Scan for the cell matching the given text and deliver its (X, Y) coordinate at center. 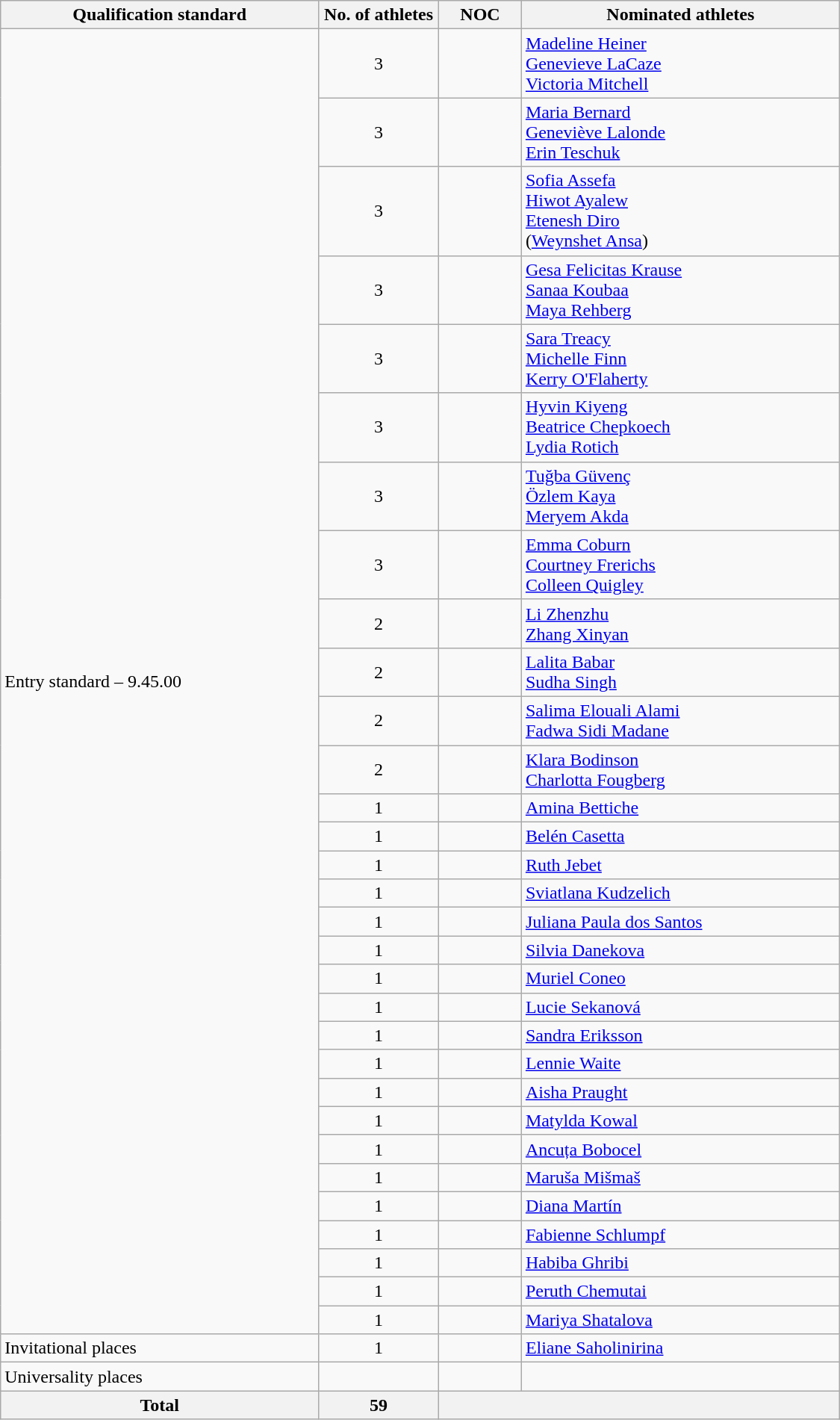
Maria BernardGeneviève LalondeErin Teschuk (680, 132)
Sviatlana Kudzelich (680, 893)
Qualification standard (160, 15)
Muriel Coneo (680, 979)
Habiba Ghribi (680, 1263)
Tuğba GüvençÖzlem KayaMeryem Akda (680, 496)
Nominated athletes (680, 15)
Hyvin KiyengBeatrice ChepkoechLydia Rotich (680, 427)
Ancuța Bobocel (680, 1149)
Salima Elouali AlamiFadwa Sidi Madane (680, 720)
Klara BodinsonCharlotta Fougberg (680, 769)
Juliana Paula dos Santos (680, 922)
Lucie Sekanová (680, 1007)
Amina Bettiche (680, 808)
Invitational places (160, 1348)
Sara TreacyMichelle FinnKerry O'Flaherty (680, 359)
59 (379, 1405)
Silvia Danekova (680, 950)
Total (160, 1405)
Gesa Felicitas KrauseSanaa KoubaaMaya Rehberg (680, 290)
Universality places (160, 1377)
Sandra Eriksson (680, 1035)
Lennie Waite (680, 1064)
Belén Casetta (680, 837)
Maruša Mišmaš (680, 1177)
Sofia AssefaHiwot AyalewEtenesh Diro(Weynshet Ansa) (680, 211)
Madeline HeinerGenevieve LaCazeVictoria Mitchell (680, 63)
Mariya Shatalova (680, 1320)
Peruth Chemutai (680, 1292)
Emma CoburnCourtney FrerichsColleen Quigley (680, 565)
Matylda Kowal (680, 1120)
Li ZhenzhuZhang Xinyan (680, 623)
Diana Martín (680, 1206)
Eliane Saholinirina (680, 1348)
Entry standard – 9.45.00 (160, 681)
Fabienne Schlumpf (680, 1235)
No. of athletes (379, 15)
Lalita BabarSudha Singh (680, 672)
Ruth Jebet (680, 865)
Aisha Praught (680, 1092)
NOC (481, 15)
